Pinpoint the cell where the given text exists, returning its (x, y) midpoint coordinate. 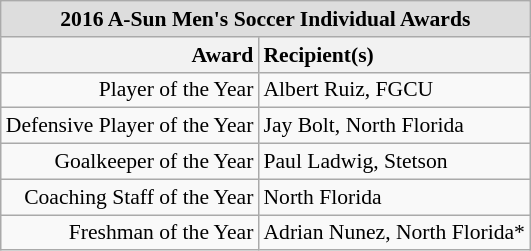
Jay Bolt, North Florida (394, 126)
Paul Ladwig, Stetson (394, 162)
Defensive Player of the Year (130, 126)
Coaching Staff of the Year (130, 197)
Player of the Year (130, 90)
Albert Ruiz, FGCU (394, 90)
Recipient(s) (394, 55)
Award (130, 55)
2016 A-Sun Men's Soccer Individual Awards (266, 19)
Freshman of the Year (130, 233)
Adrian Nunez, North Florida* (394, 233)
Goalkeeper of the Year (130, 162)
North Florida (394, 197)
